Pinpoint the cell where the given text exists, returning its [X, Y] midpoint coordinate. 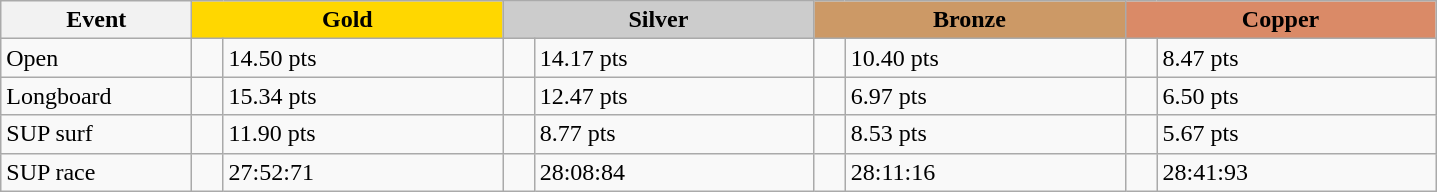
Longboard [96, 96]
Event [96, 20]
Gold [348, 20]
Open [96, 58]
15.34 pts [363, 96]
10.40 pts [985, 58]
Silver [658, 20]
14.17 pts [674, 58]
27:52:71 [363, 172]
28:11:16 [985, 172]
5.67 pts [1296, 134]
Copper [1280, 20]
8.47 pts [1296, 58]
28:41:93 [1296, 172]
SUP surf [96, 134]
SUP race [96, 172]
14.50 pts [363, 58]
6.50 pts [1296, 96]
8.77 pts [674, 134]
12.47 pts [674, 96]
28:08:84 [674, 172]
8.53 pts [985, 134]
Bronze [970, 20]
11.90 pts [363, 134]
6.97 pts [985, 96]
